From the cell containing the given text, extract its center point as (X, Y) coordinate. 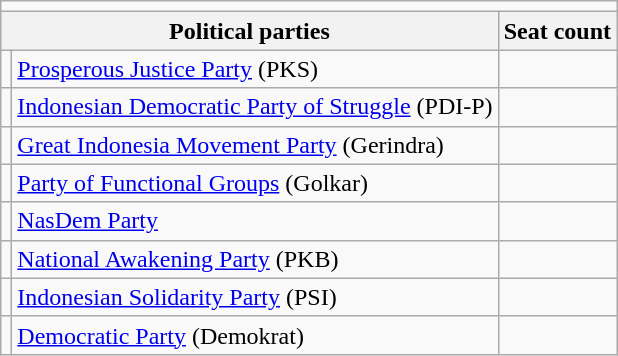
National Awakening Party (PKB) (255, 259)
Democratic Party (Demokrat) (255, 335)
Seat count (557, 31)
Indonesian Solidarity Party (PSI) (255, 297)
Political parties (250, 31)
Indonesian Democratic Party of Struggle (PDI-P) (255, 107)
Party of Functional Groups (Golkar) (255, 183)
NasDem Party (255, 221)
Prosperous Justice Party (PKS) (255, 69)
Great Indonesia Movement Party (Gerindra) (255, 145)
